Scan for the cell matching the given text and deliver its [X, Y] coordinate at center. 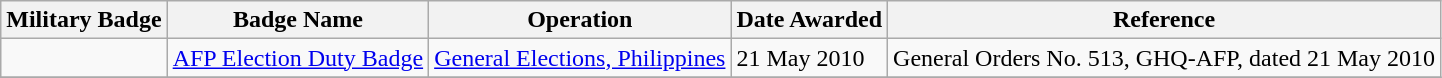
21 May 2010 [810, 58]
General Elections, Philippines [580, 58]
Date Awarded [810, 20]
AFP Election Duty Badge [298, 58]
Badge Name [298, 20]
General Orders No. 513, GHQ-AFP, dated 21 May 2010 [1164, 58]
Reference [1164, 20]
Operation [580, 20]
Military Badge [84, 20]
